Scan for the cell matching the given text and deliver its [x, y] coordinate at center. 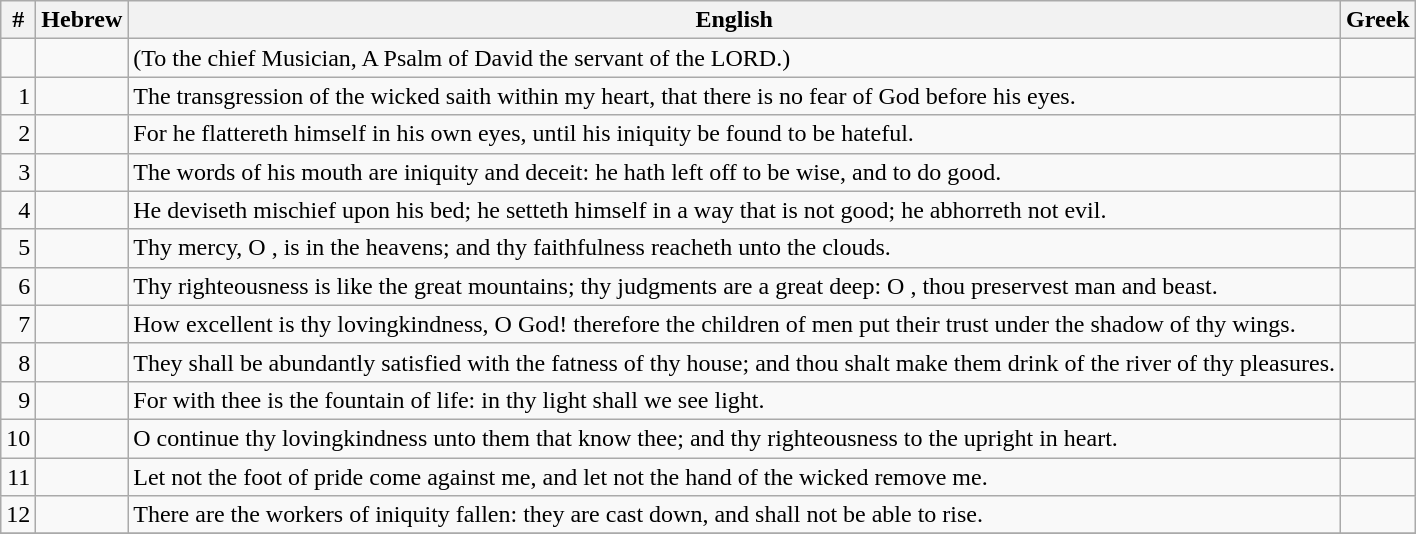
The words of his mouth are iniquity and deceit: he hath left off to be wise, and to do good. [734, 172]
Thy righteousness is like the great mountains; thy judgments are a great deep: O , thou preservest man and beast. [734, 286]
11 [18, 477]
Let not the foot of pride come against me, and let not the hand of the wicked remove me. [734, 477]
For with thee is the fountain of life: in thy light shall we see light. [734, 400]
He deviseth mischief upon his bed; he setteth himself in a way that is not good; he abhorreth not evil. [734, 210]
English [734, 20]
10 [18, 438]
9 [18, 400]
6 [18, 286]
8 [18, 362]
O continue thy lovingkindness unto them that know thee; and thy righteousness to the upright in heart. [734, 438]
Hebrew [82, 20]
The transgression of the wicked saith within my heart, that there is no fear of God before his eyes. [734, 96]
2 [18, 134]
For he flattereth himself in his own eyes, until his iniquity be found to be hateful. [734, 134]
There are the workers of iniquity fallen: they are cast down, and shall not be able to rise. [734, 515]
They shall be abundantly satisfied with the fatness of thy house; and thou shalt make them drink of the river of thy pleasures. [734, 362]
7 [18, 324]
5 [18, 248]
4 [18, 210]
3 [18, 172]
(To the chief Musician, A Psalm of David the servant of the LORD.) [734, 58]
12 [18, 515]
How excellent is thy lovingkindness, O God! therefore the children of men put their trust under the shadow of thy wings. [734, 324]
Greek [1378, 20]
# [18, 20]
1 [18, 96]
Thy mercy, O , is in the heavens; and thy faithfulness reacheth unto the clouds. [734, 248]
